Find where the given text appears and provide that cell's center as [X, Y] coordinate. 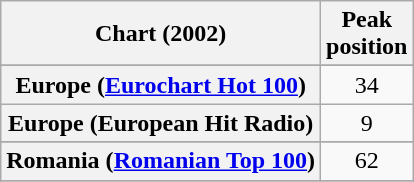
Romania (Romanian Top 100) [161, 161]
9 [367, 123]
Europe (European Hit Radio) [161, 123]
Europe (Eurochart Hot 100) [161, 85]
Chart (2002) [161, 34]
62 [367, 161]
34 [367, 85]
Peakposition [367, 34]
